Find where the given text appears and provide that cell's center as [X, Y] coordinate. 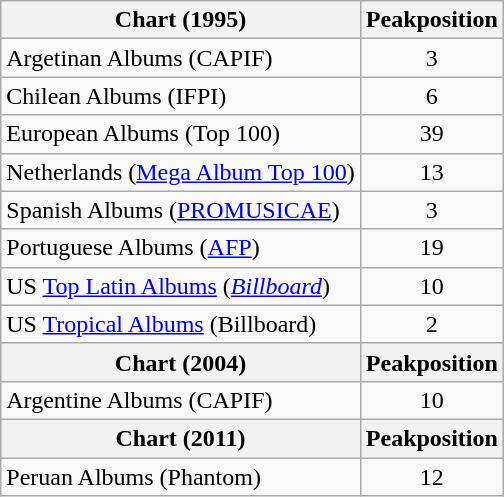
Argentine Albums (CAPIF) [181, 400]
Peruan Albums (Phantom) [181, 477]
19 [432, 248]
6 [432, 96]
13 [432, 172]
Chilean Albums (IFPI) [181, 96]
Spanish Albums (PROMUSICAE) [181, 210]
US Tropical Albums (Billboard) [181, 324]
2 [432, 324]
12 [432, 477]
Chart (2004) [181, 362]
Netherlands (Mega Album Top 100) [181, 172]
European Albums (Top 100) [181, 134]
US Top Latin Albums (Billboard) [181, 286]
Portuguese Albums (AFP) [181, 248]
Argetinan Albums (CAPIF) [181, 58]
Chart (1995) [181, 20]
Chart (2011) [181, 438]
39 [432, 134]
